Output the [X, Y] coordinate of the center of the cell containing the given text.  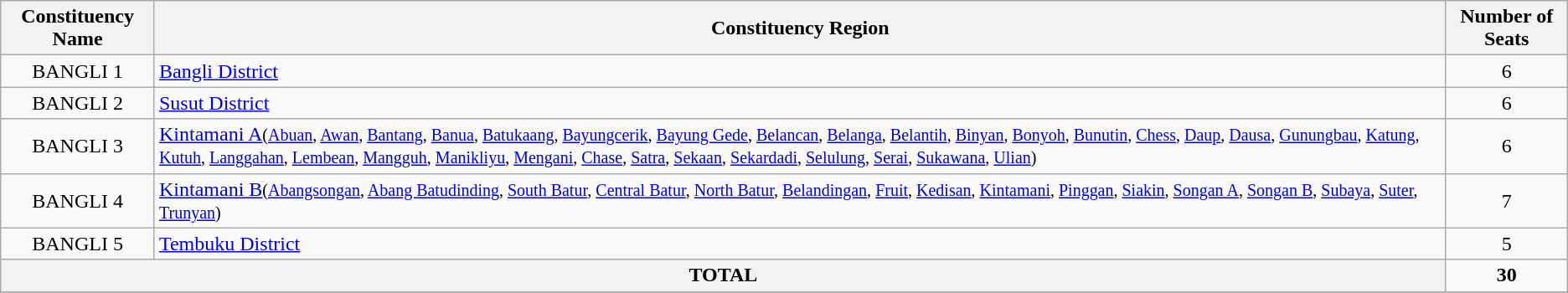
Tembuku District [800, 244]
BANGLI 1 [78, 71]
Constituency Name [78, 28]
BANGLI 5 [78, 244]
BANGLI 2 [78, 103]
Bangli District [800, 71]
5 [1506, 244]
30 [1506, 275]
Number of Seats [1506, 28]
BANGLI 4 [78, 201]
7 [1506, 201]
TOTAL [724, 275]
BANGLI 3 [78, 146]
Susut District [800, 103]
Constituency Region [800, 28]
